Scan for the cell matching the given text and deliver its (x, y) coordinate at center. 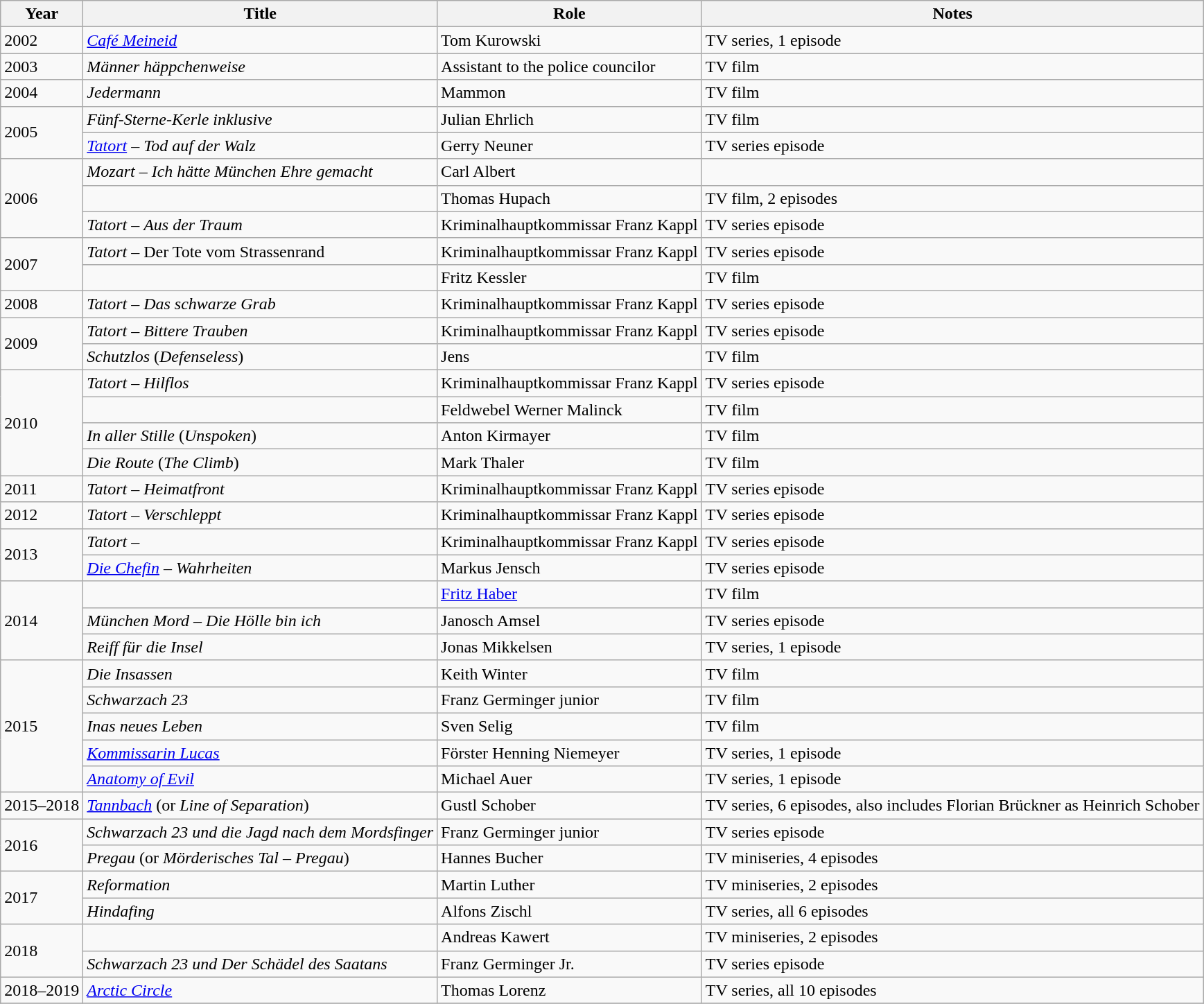
Tatort – Aus der Traum (261, 225)
TV film, 2 episodes (952, 198)
Fünf-Sterne-Kerle inklusive (261, 119)
Die Route (The Climb) (261, 462)
Anatomy of Evil (261, 779)
Carl Albert (570, 172)
München Mord – Die Hölle bin ich (261, 621)
Jonas Mikkelsen (570, 647)
Feldwebel Werner Malinck (570, 410)
Reformation (261, 885)
Tatort – Das schwarze Grab (261, 304)
TV series, all 10 episodes (952, 990)
2013 (42, 555)
Tannbach (or Line of Separation) (261, 806)
Reiff für die Insel (261, 647)
2012 (42, 515)
Kommissarin Lucas (261, 752)
2015–2018 (42, 806)
Assistant to the police councilor (570, 67)
Fritz Haber (570, 594)
Tatort – Bittere Trauben (261, 331)
Tatort – (261, 542)
TV miniseries, 4 episodes (952, 858)
Tatort – Verschleppt (261, 515)
2011 (42, 489)
Schwarzach 23 und die Jagd nach dem Mordsfinger (261, 832)
2010 (42, 423)
TV series, all 6 episodes (952, 911)
Männer häppchenweise (261, 67)
Sven Selig (570, 726)
2008 (42, 304)
2003 (42, 67)
2002 (42, 40)
2007 (42, 264)
Alfons Zischl (570, 911)
Arctic Circle (261, 990)
Anton Kirmayer (570, 436)
Title (261, 14)
Tatort – Heimatfront (261, 489)
Keith Winter (570, 673)
Die Chefin – Wahrheiten (261, 568)
2006 (42, 198)
Role (570, 14)
Tatort – Der Tote vom Strassenrand (261, 251)
Café Meineid (261, 40)
Inas neues Leben (261, 726)
Julian Ehrlich (570, 119)
2017 (42, 898)
2018–2019 (42, 990)
Year (42, 14)
Die Insassen (261, 673)
Martin Luther (570, 885)
Jens (570, 357)
Schwarzach 23 und Der Schädel des Saatans (261, 964)
Franz Germinger Jr. (570, 964)
2009 (42, 344)
2004 (42, 93)
Schwarzach 23 (261, 700)
2014 (42, 621)
Hannes Bucher (570, 858)
Mammon (570, 93)
Förster Henning Niemeyer (570, 752)
Michael Auer (570, 779)
Jedermann (261, 93)
Hindafing (261, 911)
Gerry Neuner (570, 146)
Tatort – Hilflos (261, 383)
TV series, 6 episodes, also includes Florian Brückner as Heinrich Schober (952, 806)
Pregau (or Mörderisches Tal – Pregau) (261, 858)
Notes (952, 14)
Mozart – Ich hätte München Ehre gemacht (261, 172)
Andreas Kawert (570, 937)
Markus Jensch (570, 568)
2018 (42, 951)
Fritz Kessler (570, 277)
Schutzlos (Defenseless) (261, 357)
Janosch Amsel (570, 621)
Thomas Hupach (570, 198)
Thomas Lorenz (570, 990)
2015 (42, 726)
2005 (42, 132)
2016 (42, 845)
Gustl Schober (570, 806)
Mark Thaler (570, 462)
Tom Kurowski (570, 40)
In aller Stille (Unspoken) (261, 436)
Tatort – Tod auf der Walz (261, 146)
